From the cell containing the given text, extract its center point as [x, y] coordinate. 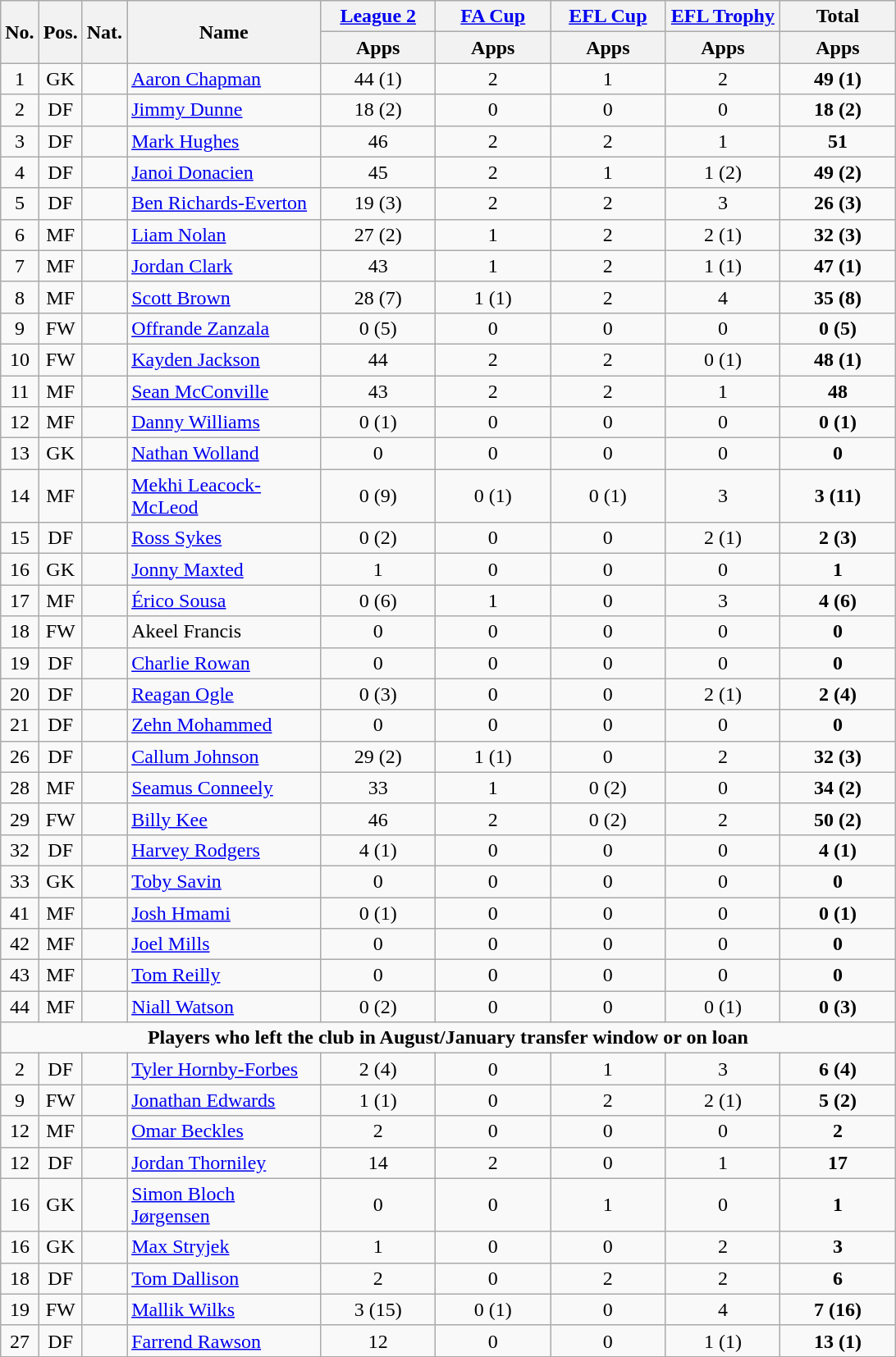
50 (2) [838, 819]
47 (1) [838, 266]
Farrend Rawson [224, 1341]
Nathan Wolland [224, 454]
5 (2) [838, 1100]
Offrande Zanzala [224, 328]
29 (2) [378, 756]
Akeel Francis [224, 632]
35 (8) [838, 297]
Max Stryjek [224, 1247]
10 [20, 359]
Mark Hughes [224, 141]
Mallik Wilks [224, 1309]
4 (6) [838, 601]
28 [20, 788]
1 (2) [723, 172]
13 [20, 454]
28 (7) [378, 297]
34 (2) [838, 788]
Josh Hmami [224, 913]
8 [20, 297]
Joel Mills [224, 944]
Ross Sykes [224, 538]
11 [20, 391]
42 [20, 944]
Jonny Maxted [224, 569]
Name [224, 32]
20 [20, 694]
45 [378, 172]
EFL Trophy [723, 16]
41 [20, 913]
48 (1) [838, 359]
26 [20, 756]
Niall Watson [224, 1007]
27 [20, 1341]
League 2 [378, 16]
Ben Richards-Everton [224, 203]
Jordan Thorniley [224, 1163]
Players who left the club in August/January transfer window or on loan [448, 1038]
Érico Sousa [224, 601]
3 (15) [378, 1309]
Danny Williams [224, 423]
Jimmy Dunne [224, 110]
Nat. [104, 32]
Simon Bloch Jørgensen [224, 1204]
Omar Beckles [224, 1131]
No. [20, 32]
6 (4) [838, 1069]
Jordan Clark [224, 266]
21 [20, 725]
Pos. [61, 32]
51 [838, 141]
Harvey Rodgers [224, 850]
Aaron Chapman [224, 79]
Liam Nolan [224, 235]
Reagan Ogle [224, 694]
Zehn Mohammed [224, 725]
32 [20, 850]
48 [838, 391]
44 (1) [378, 79]
Callum Johnson [224, 756]
Tom Dallison [224, 1278]
19 (3) [378, 203]
49 (2) [838, 172]
0 (9) [378, 496]
EFL Cup [608, 16]
Janoi Donacien [224, 172]
7 [20, 266]
5 [20, 203]
Charlie Rowan [224, 663]
3 (11) [838, 496]
49 (1) [838, 79]
0 (6) [378, 601]
Mekhi Leacock-McLeod [224, 496]
15 [20, 538]
FA Cup [493, 16]
Seamus Conneely [224, 788]
Kayden Jackson [224, 359]
13 (1) [838, 1341]
29 [20, 819]
2 (3) [838, 538]
26 (3) [838, 203]
Total [838, 16]
Jonathan Edwards [224, 1100]
Toby Savin [224, 881]
27 (2) [378, 235]
Billy Kee [224, 819]
7 (16) [838, 1309]
Tom Reilly [224, 975]
Scott Brown [224, 297]
Tyler Hornby-Forbes [224, 1069]
Sean McConville [224, 391]
